Identify which cell holds the provided text, then report its [x, y] central coordinate. 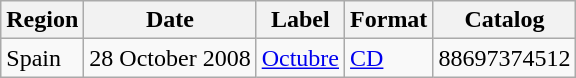
Region [42, 20]
Format [389, 20]
Octubre [300, 58]
Label [300, 20]
88697374512 [504, 58]
Date [170, 20]
28 October 2008 [170, 58]
Spain [42, 58]
CD [389, 58]
Catalog [504, 20]
